Capture the cell that displays the provided text and extract its [x, y] central coordinate. 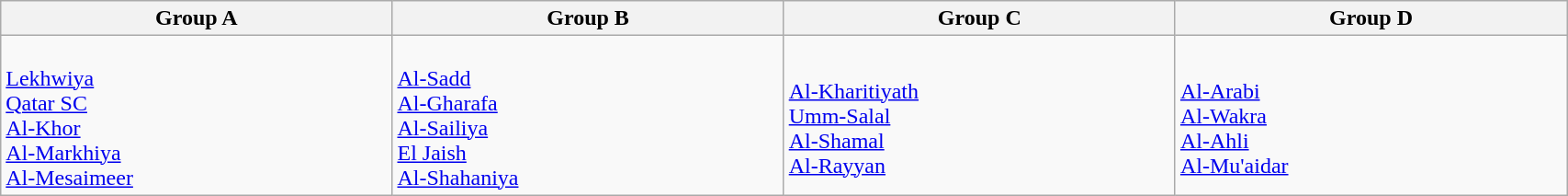
Group C [979, 18]
Group D [1371, 18]
Group B [588, 18]
Al-Arabi Al-Wakra Al-Ahli Al-Mu'aidar [1371, 116]
Al-Sadd Al-Gharafa Al-Sailiya El Jaish Al-Shahaniya [588, 116]
Lekhwiya Qatar SC Al-Khor Al-Markhiya Al-Mesaimeer [197, 116]
Al-Kharitiyath Umm-Salal Al-Shamal Al-Rayyan [979, 116]
Group A [197, 18]
